Identify which cell holds the provided text, then report its [X, Y] central coordinate. 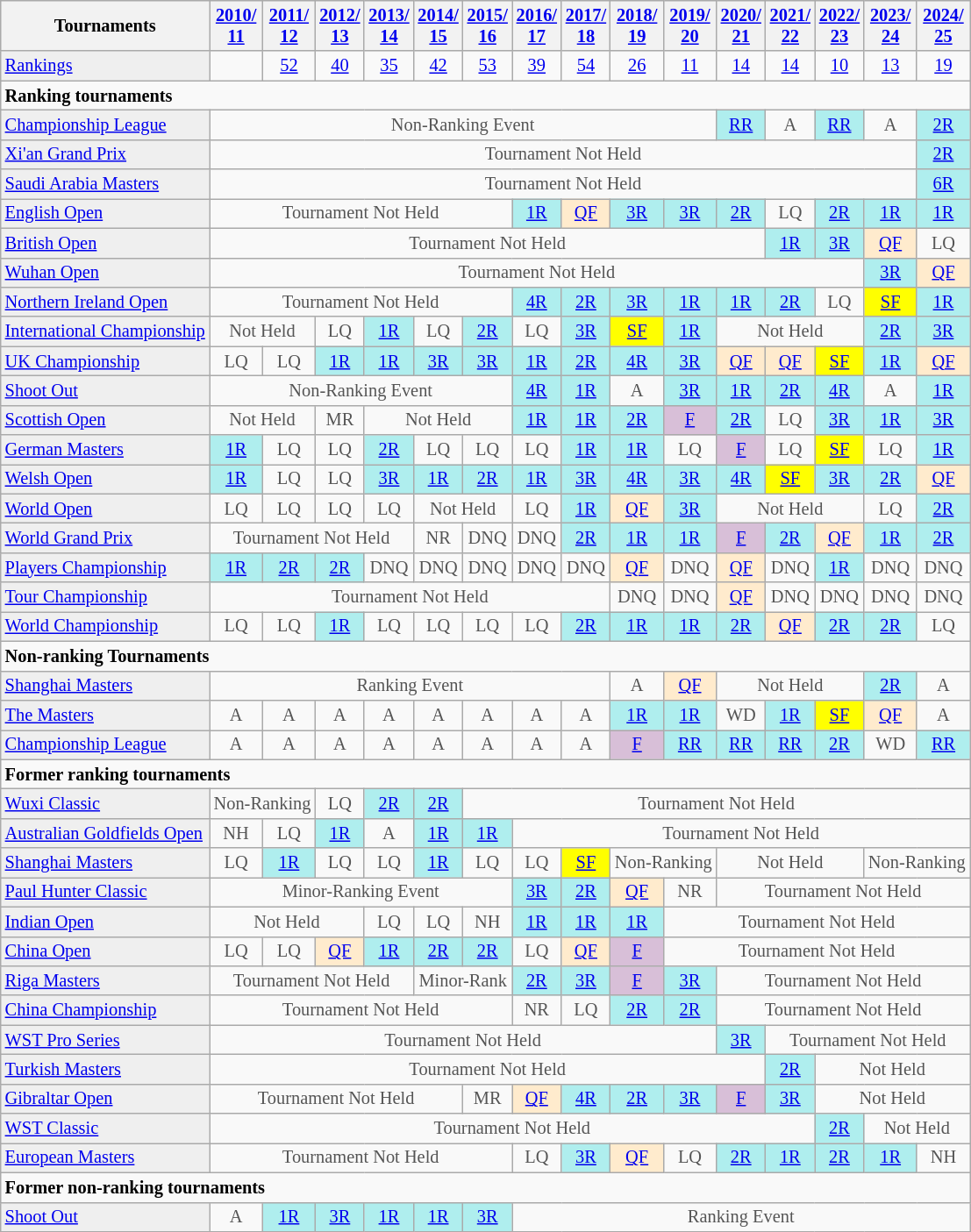
2024/25 [943, 25]
13 [890, 66]
English Open [105, 213]
11 [689, 66]
Players Championship [105, 567]
2015/16 [488, 25]
2022/23 [839, 25]
Rankings [105, 66]
2021/22 [790, 25]
2012/13 [339, 25]
British Open [105, 243]
2010/11 [237, 25]
WST Pro Series [105, 1040]
Welsh Open [105, 479]
Ranking tournaments [486, 96]
European Masters [105, 1157]
2020/21 [741, 25]
German Masters [105, 450]
Indian Open [105, 922]
Minor-Ranking Event [361, 892]
10 [839, 66]
53 [488, 66]
26 [637, 66]
UK Championship [105, 361]
6R [943, 184]
Wuhan Open [105, 273]
2016/17 [537, 25]
World Championship [105, 626]
2014/15 [439, 25]
Gibraltar Open [105, 1099]
China Championship [105, 1010]
The Masters [105, 715]
World Open [105, 509]
42 [439, 66]
Former ranking tournaments [486, 774]
WST Classic [105, 1129]
2017/18 [586, 25]
35 [389, 66]
Turkish Masters [105, 1069]
2019/20 [689, 25]
2018/19 [637, 25]
40 [339, 66]
Paul Hunter Classic [105, 892]
Tour Championship [105, 597]
52 [289, 66]
Saudi Arabia Masters [105, 184]
Tournaments [105, 25]
Wuxi Classic [105, 803]
54 [586, 66]
Former non-ranking tournaments [486, 1187]
Non-ranking Tournaments [486, 656]
39 [537, 66]
China Open [105, 951]
2023/24 [890, 25]
2011/12 [289, 25]
Riga Masters [105, 980]
Northern Ireland Open [105, 302]
Xi'an Grand Prix [105, 154]
Australian Goldfields Open [105, 833]
19 [943, 66]
International Championship [105, 331]
World Grand Prix [105, 538]
2013/14 [389, 25]
Scottish Open [105, 420]
Minor-Rank [463, 980]
